For the text-containing cell, return its midpoint in [x, y] coordinate format. 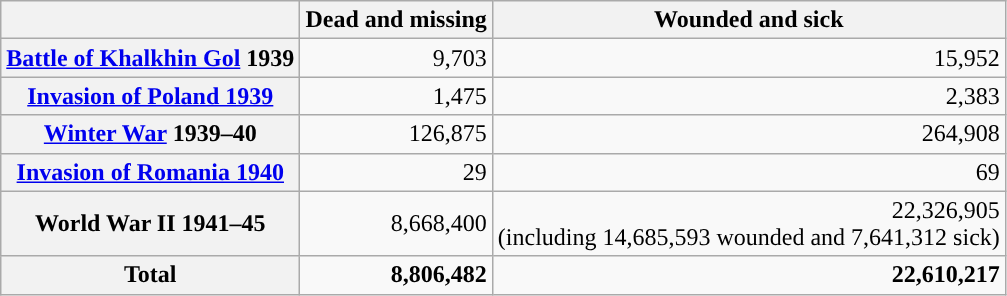
264,908 [748, 134]
1,475 [396, 96]
8,806,482 [396, 275]
Wounded and sick [748, 20]
Winter War 1939–40 [150, 134]
126,875 [396, 134]
15,952 [748, 58]
8,668,400 [396, 224]
Dead and missing [396, 20]
Invasion of Romania 1940 [150, 172]
Invasion of Poland 1939 [150, 96]
Battle of Khalkhin Gol 1939 [150, 58]
22,326,905(including 14,685,593 wounded and 7,641,312 sick) [748, 224]
9,703 [396, 58]
Total [150, 275]
World War II 1941–45 [150, 224]
69 [748, 172]
2,383 [748, 96]
29 [396, 172]
22,610,217 [748, 275]
